From the cell containing the given text, extract its center point as (X, Y) coordinate. 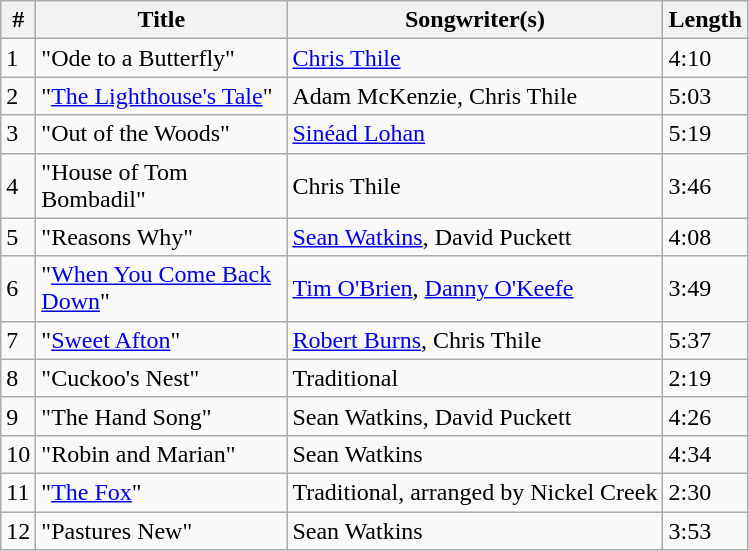
3 (18, 134)
4:08 (705, 237)
Robert Burns, Chris Thile (475, 340)
6 (18, 288)
"Pastures New" (162, 531)
Traditional (475, 378)
2:19 (705, 378)
"The Fox" (162, 492)
Songwriter(s) (475, 20)
4:10 (705, 58)
"When You Come Back Down" (162, 288)
Sinéad Lohan (475, 134)
"Out of the Woods" (162, 134)
3:49 (705, 288)
2 (18, 96)
"Ode to a Butterfly" (162, 58)
5:37 (705, 340)
7 (18, 340)
Traditional, arranged by Nickel Creek (475, 492)
8 (18, 378)
Length (705, 20)
"The Lighthouse's Tale" (162, 96)
12 (18, 531)
5 (18, 237)
"The Hand Song" (162, 416)
"Reasons Why" (162, 237)
9 (18, 416)
4 (18, 186)
3:53 (705, 531)
Adam McKenzie, Chris Thile (475, 96)
"House of Tom Bombadil" (162, 186)
"Sweet Afton" (162, 340)
Tim O'Brien, Danny O'Keefe (475, 288)
# (18, 20)
11 (18, 492)
5:03 (705, 96)
10 (18, 454)
5:19 (705, 134)
"Robin and Marian" (162, 454)
1 (18, 58)
2:30 (705, 492)
Title (162, 20)
4:26 (705, 416)
"Cuckoo's Nest" (162, 378)
3:46 (705, 186)
4:34 (705, 454)
